Locate the cell with the specified text and output its (x, y) center coordinate. 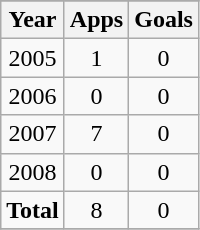
2005 (33, 58)
2007 (33, 134)
8 (96, 210)
2008 (33, 172)
1 (96, 58)
Apps (96, 20)
Total (33, 210)
2006 (33, 96)
7 (96, 134)
Goals (164, 20)
Year (33, 20)
